Find where the given text appears and provide that cell's center as [x, y] coordinate. 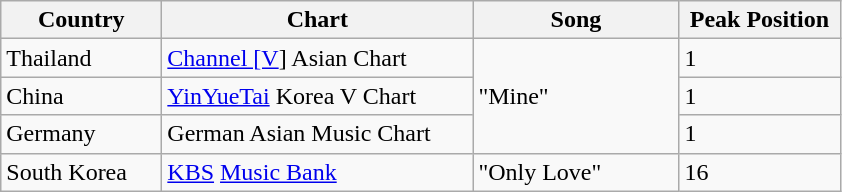
Song [576, 20]
"Only Love" [576, 172]
Channel [V] Asian Chart [318, 58]
German Asian Music Chart [318, 134]
South Korea [82, 172]
16 [760, 172]
China [82, 96]
Peak Position [760, 20]
Germany [82, 134]
"Mine" [576, 96]
Thailand [82, 58]
Chart [318, 20]
KBS Music Bank [318, 172]
Country [82, 20]
YinYueTai Korea V Chart [318, 96]
